Return (x, y) of the center of cell containing provided text 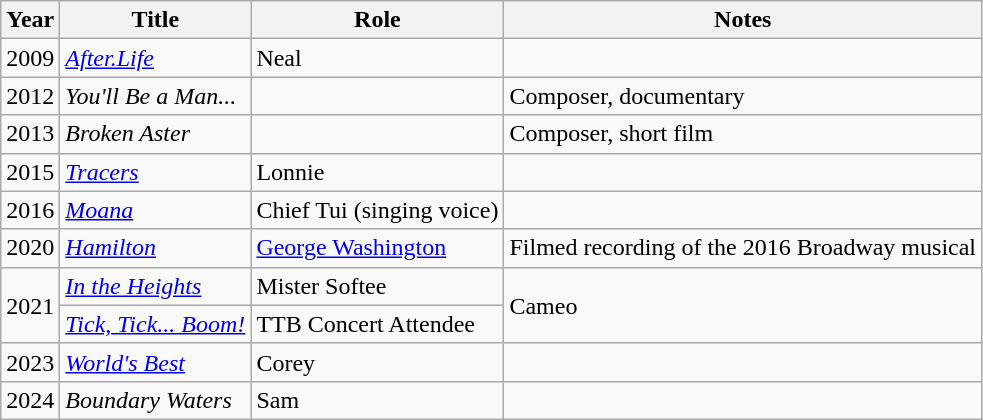
2013 (30, 134)
Tracers (156, 172)
Boundary Waters (156, 400)
2021 (30, 305)
Broken Aster (156, 134)
Notes (743, 20)
Tick, Tick... Boom! (156, 324)
Year (30, 20)
You'll Be a Man... (156, 96)
Title (156, 20)
After.Life (156, 58)
2015 (30, 172)
2020 (30, 248)
Hamilton (156, 248)
2009 (30, 58)
Composer, short film (743, 134)
2012 (30, 96)
Neal (378, 58)
2023 (30, 362)
Chief Tui (singing voice) (378, 210)
Role (378, 20)
2016 (30, 210)
TTB Concert Attendee (378, 324)
Moana (156, 210)
Composer, documentary (743, 96)
In the Heights (156, 286)
George Washington (378, 248)
Cameo (743, 305)
Sam (378, 400)
World's Best (156, 362)
2024 (30, 400)
Filmed recording of the 2016 Broadway musical (743, 248)
Mister Softee (378, 286)
Lonnie (378, 172)
Corey (378, 362)
